Find where the given text appears and provide that cell's center as (x, y) coordinate. 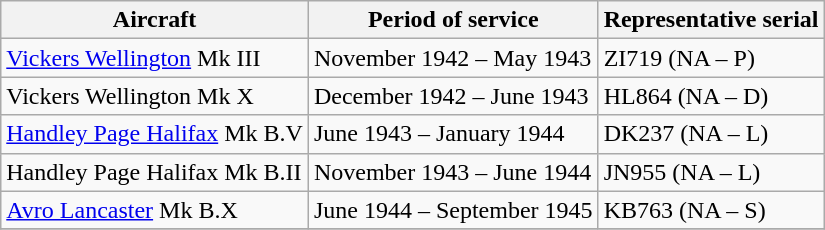
Period of service (453, 20)
Vickers Wellington Mk III (155, 58)
Representative serial (711, 20)
Handley Page Halifax Mk B.II (155, 172)
November 1942 – May 1943 (453, 58)
Aircraft (155, 20)
November 1943 – June 1944 (453, 172)
Vickers Wellington Mk X (155, 96)
June 1944 – September 1945 (453, 210)
Avro Lancaster Mk B.X (155, 210)
December 1942 – June 1943 (453, 96)
June 1943 – January 1944 (453, 134)
ZI719 (NA – P) (711, 58)
JN955 (NA – L) (711, 172)
KB763 (NA – S) (711, 210)
HL864 (NA – D) (711, 96)
DK237 (NA – L) (711, 134)
Handley Page Halifax Mk B.V (155, 134)
